Find where the given text appears and provide that cell's center as [x, y] coordinate. 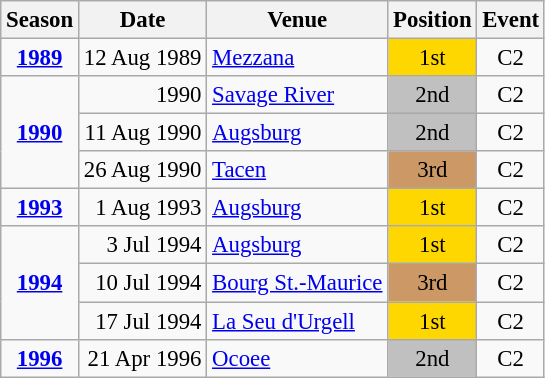
10 Jul 1994 [142, 283]
1994 [40, 282]
1989 [40, 58]
11 Aug 1990 [142, 133]
12 Aug 1989 [142, 58]
3 Jul 1994 [142, 245]
1996 [40, 358]
La Seu d'Urgell [298, 321]
26 Aug 1990 [142, 170]
21 Apr 1996 [142, 358]
Date [142, 20]
Ocoee [298, 358]
Season [40, 20]
Event [511, 20]
Savage River [298, 95]
Tacen [298, 170]
Bourg St.-Maurice [298, 283]
17 Jul 1994 [142, 321]
Position [432, 20]
1993 [40, 208]
1 Aug 1993 [142, 208]
Mezzana [298, 58]
Venue [298, 20]
